For the text-containing cell, return its midpoint in [x, y] coordinate format. 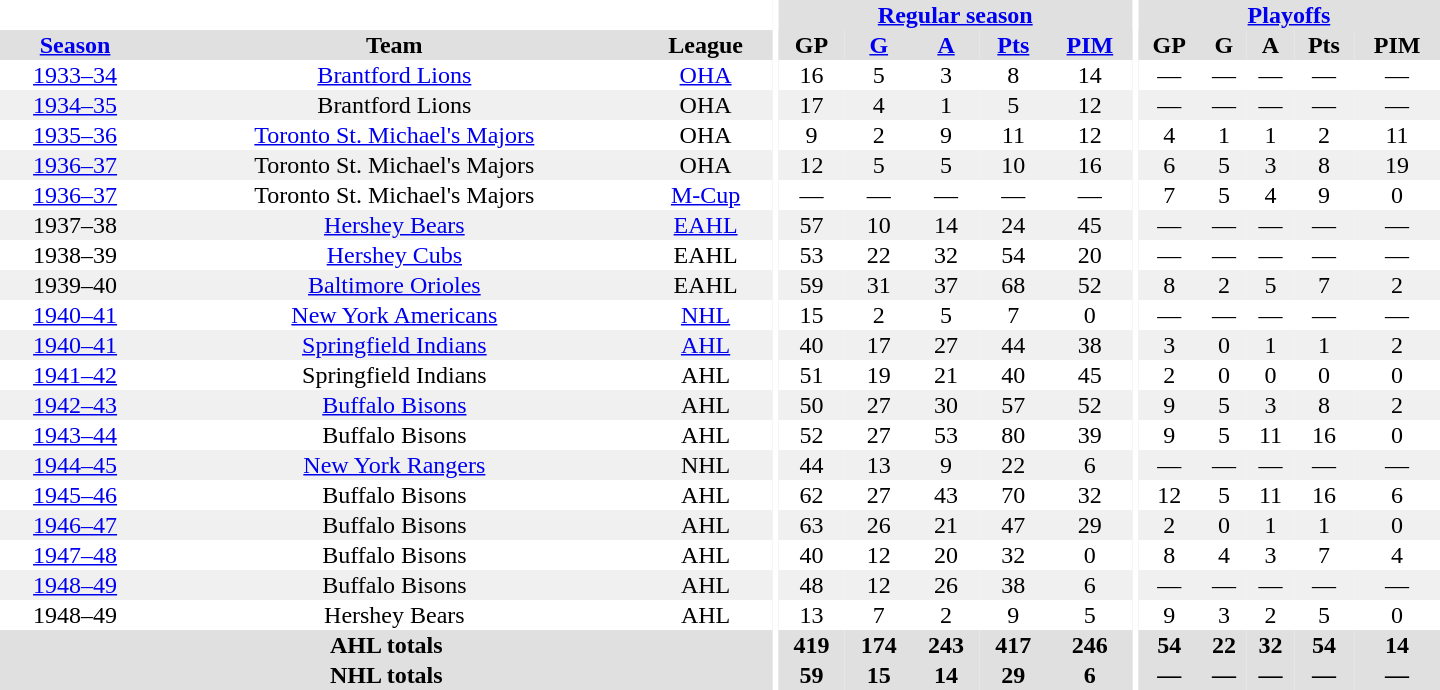
50 [812, 405]
1946–47 [75, 525]
63 [812, 525]
Season [75, 45]
30 [946, 405]
1945–46 [75, 495]
1943–44 [75, 435]
43 [946, 495]
AHL totals [386, 645]
Playoffs [1289, 15]
Baltimore Orioles [394, 285]
174 [878, 645]
51 [812, 375]
1937–38 [75, 225]
1938–39 [75, 255]
70 [1014, 495]
47 [1014, 525]
39 [1090, 435]
New York Rangers [394, 465]
417 [1014, 645]
M-Cup [706, 195]
246 [1090, 645]
80 [1014, 435]
NHL totals [386, 675]
1939–40 [75, 285]
62 [812, 495]
48 [812, 585]
1941–42 [75, 375]
24 [1014, 225]
243 [946, 645]
419 [812, 645]
Team [394, 45]
New York Americans [394, 315]
1933–34 [75, 75]
Hershey Cubs [394, 255]
37 [946, 285]
68 [1014, 285]
1935–36 [75, 135]
Regular season [956, 15]
1944–45 [75, 465]
1934–35 [75, 105]
1942–43 [75, 405]
31 [878, 285]
1947–48 [75, 555]
League [706, 45]
